Provide the (X, Y) coordinate of the cell's center where the given text is located.  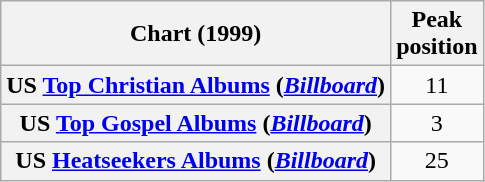
US Top Gospel Albums (Billboard) (196, 123)
Peakposition (437, 34)
US Heatseekers Albums (Billboard) (196, 161)
25 (437, 161)
US Top Christian Albums (Billboard) (196, 85)
11 (437, 85)
Chart (1999) (196, 34)
3 (437, 123)
